Provide the [X, Y] coordinate of the cell's center where the given text is located.  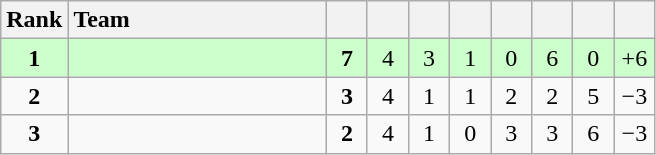
7 [346, 58]
Team [198, 20]
Rank [34, 20]
5 [594, 96]
+6 [634, 58]
